For the text-containing cell, return its midpoint in (X, Y) coordinate format. 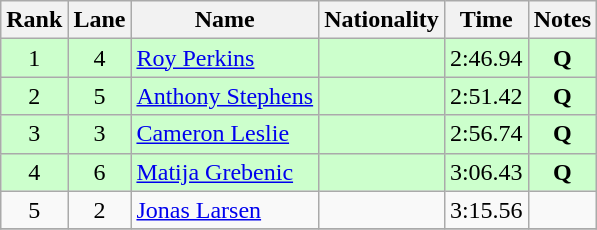
2:46.94 (486, 58)
3:06.43 (486, 172)
Anthony Stephens (225, 96)
1 (34, 58)
Time (486, 20)
6 (100, 172)
Cameron Leslie (225, 134)
2:56.74 (486, 134)
Jonas Larsen (225, 210)
Roy Perkins (225, 58)
2:51.42 (486, 96)
Lane (100, 20)
3:15.56 (486, 210)
Nationality (382, 20)
Rank (34, 20)
Name (225, 20)
Notes (562, 20)
Matija Grebenic (225, 172)
